Return the (X, Y) coordinate for the center point of the cell that contains the specified text.  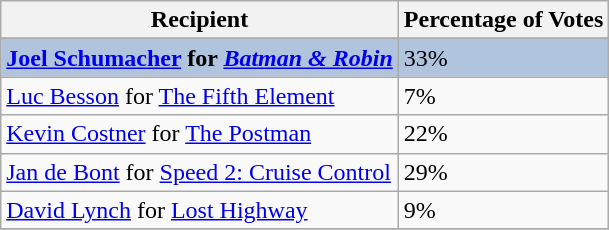
33% (504, 58)
Kevin Costner for The Postman (200, 134)
David Lynch for Lost Highway (200, 210)
22% (504, 134)
7% (504, 96)
Jan de Bont for Speed 2: Cruise Control (200, 172)
Luc Besson for The Fifth Element (200, 96)
Recipient (200, 20)
Percentage of Votes (504, 20)
29% (504, 172)
9% (504, 210)
Joel Schumacher for Batman & Robin (200, 58)
